Capture the cell that displays the provided text and extract its [x, y] central coordinate. 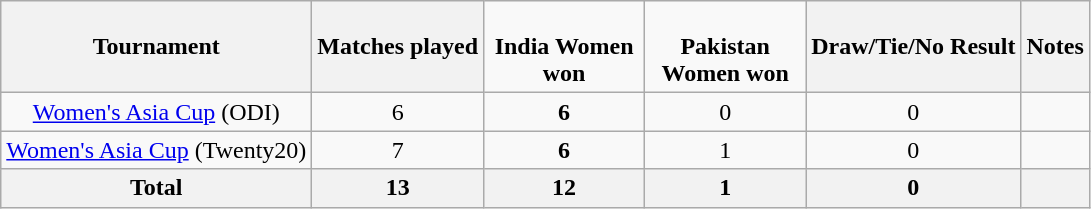
India Women won [564, 47]
Draw/Tie/No Result [914, 47]
Total [156, 188]
13 [398, 188]
Pakistan Women won [726, 47]
7 [398, 150]
Matches played [398, 47]
12 [564, 188]
Notes [1055, 47]
Tournament [156, 47]
Women's Asia Cup (ODI) [156, 112]
Women's Asia Cup (Twenty20) [156, 150]
